Search for the cell housing the specified text and yield its (X, Y) center coordinate. 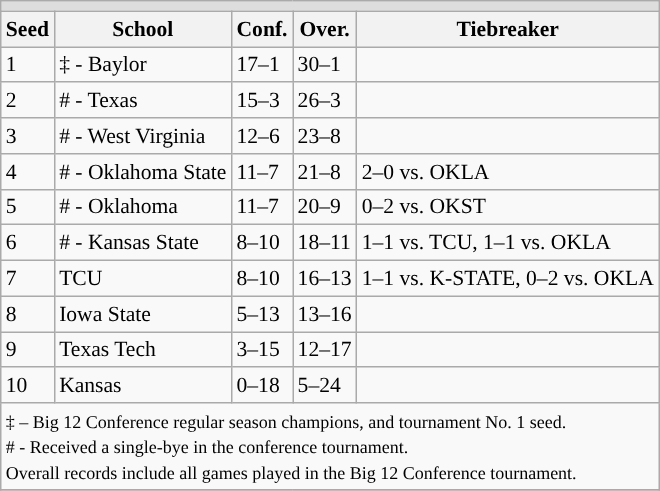
9 (28, 350)
# - Oklahoma State (142, 172)
1–1 vs. K-STATE, 0–2 vs. OKLA (508, 279)
17–1 (262, 65)
30–1 (325, 65)
# - Kansas State (142, 243)
2–0 vs. OKLA (508, 172)
3 (28, 136)
4 (28, 172)
1 (28, 65)
18–11 (325, 243)
2 (28, 101)
12–6 (262, 136)
TCU (142, 279)
Kansas (142, 386)
Conf. (262, 29)
23–8 (325, 136)
Iowa State (142, 314)
School (142, 29)
5–24 (325, 386)
6 (28, 243)
5–13 (262, 314)
# - West Virginia (142, 136)
10 (28, 386)
0–2 vs. OKST (508, 207)
15–3 (262, 101)
Seed (28, 29)
13–16 (325, 314)
Tiebreaker (508, 29)
‡ - Baylor (142, 65)
12–17 (325, 350)
3–15 (262, 350)
16–13 (325, 279)
26–3 (325, 101)
0–18 (262, 386)
7 (28, 279)
20–9 (325, 207)
8 (28, 314)
# - Oklahoma (142, 207)
Texas Tech (142, 350)
1–1 vs. TCU, 1–1 vs. OKLA (508, 243)
5 (28, 207)
# - Texas (142, 101)
21–8 (325, 172)
Over. (325, 29)
